For the text-containing cell, return its midpoint in (x, y) coordinate format. 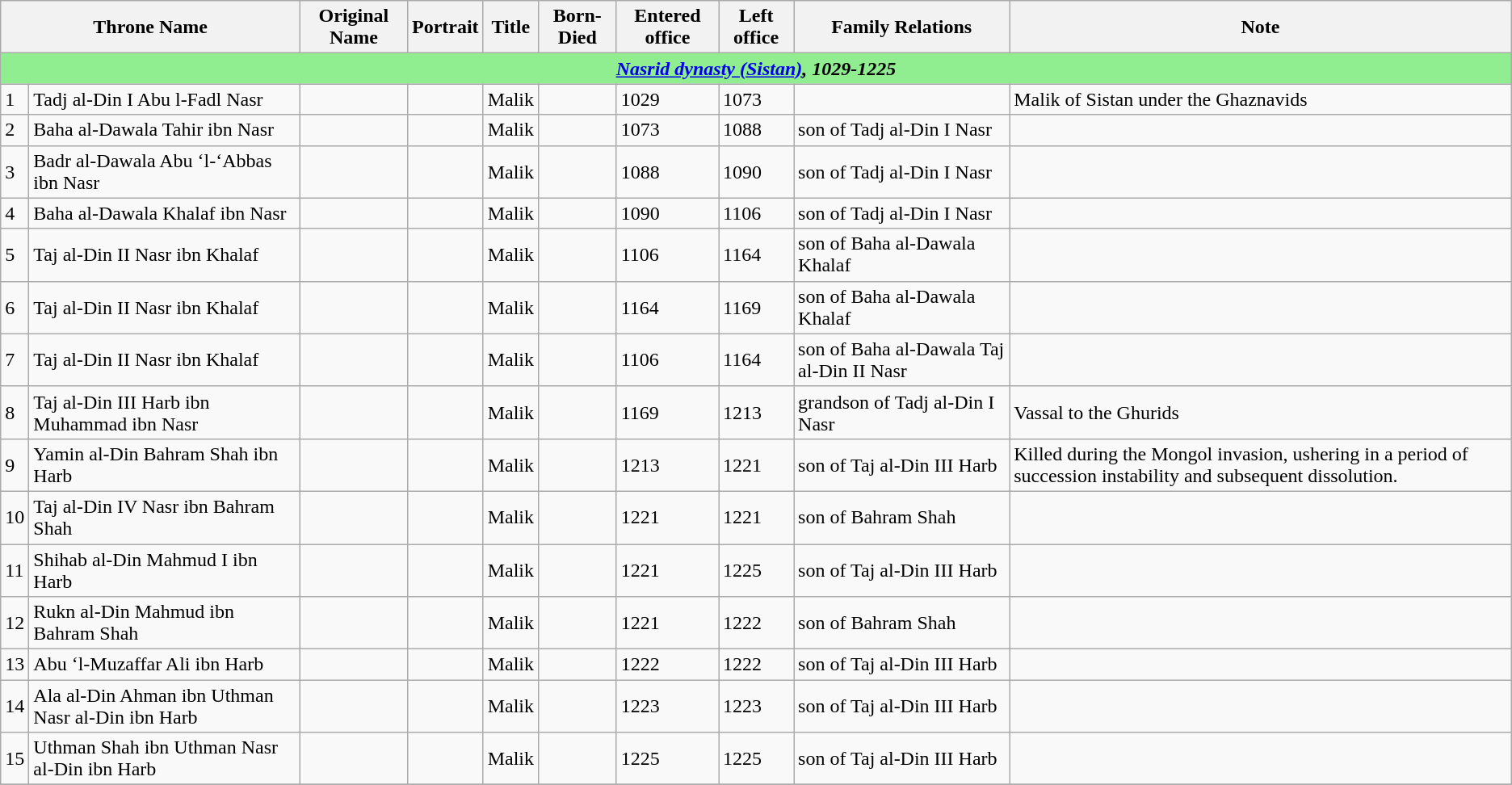
10 (15, 517)
Tadj al-Din I Abu l-Fadl Nasr (165, 99)
9 (15, 465)
5 (15, 255)
Ala al-Din Ahman ibn Uthman Nasr al-Din ibn Harb (165, 706)
Born-Died (578, 27)
Taj al-Din IV Nasr ibn Bahram Shah (165, 517)
Title (510, 27)
2 (15, 130)
Left office (756, 27)
Badr al-Dawala Abu ‘l-‘Abbas ibn Nasr (165, 171)
3 (15, 171)
15 (15, 759)
Entered office (667, 27)
Shihab al-Din Mahmud I ibn Harb (165, 570)
4 (15, 213)
grandson of Tadj al-Din I Nasr (901, 412)
Yamin al-Din Bahram Shah ibn Harb (165, 465)
Malik of Sistan under the Ghaznavids (1261, 99)
Note (1261, 27)
Rukn al-Din Mahmud ibn Bahram Shah (165, 623)
Uthman Shah ibn Uthman Nasr al-Din ibn Harb (165, 759)
Portrait (445, 27)
Vassal to the Ghurids (1261, 412)
1029 (667, 99)
1 (15, 99)
Baha al-Dawala Khalaf ibn Nasr (165, 213)
Abu ‘l-Muzaffar Ali ibn Harb (165, 665)
Taj al-Din III Harb ibn Muhammad ibn Nasr (165, 412)
Killed during the Mongol invasion, ushering in a period of succession instability and subsequent dissolution. (1261, 465)
8 (15, 412)
Throne Name (150, 27)
Original Name (354, 27)
13 (15, 665)
Family Relations (901, 27)
son of Baha al-Dawala Taj al-Din II Nasr (901, 360)
14 (15, 706)
12 (15, 623)
Nasrid dynasty (Sistan), 1029-1225 (756, 69)
11 (15, 570)
6 (15, 307)
7 (15, 360)
Baha al-Dawala Tahir ibn Nasr (165, 130)
